Detect which cell encompasses the target text, then output its [X, Y] center coordinate. 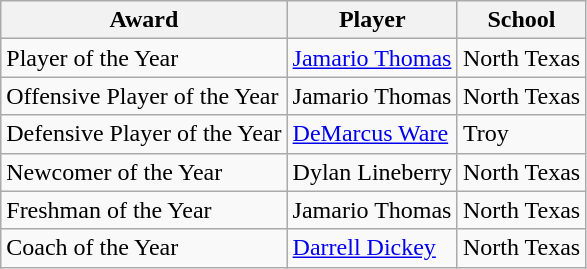
Newcomer of the Year [144, 172]
Defensive Player of the Year [144, 134]
Darrell Dickey [372, 248]
DeMarcus Ware [372, 134]
Award [144, 20]
Offensive Player of the Year [144, 96]
Coach of the Year [144, 248]
Player [372, 20]
Dylan Lineberry [372, 172]
School [521, 20]
Freshman of the Year [144, 210]
Troy [521, 134]
Player of the Year [144, 58]
